Return the (X, Y) coordinate for the center point of the cell that contains the specified text.  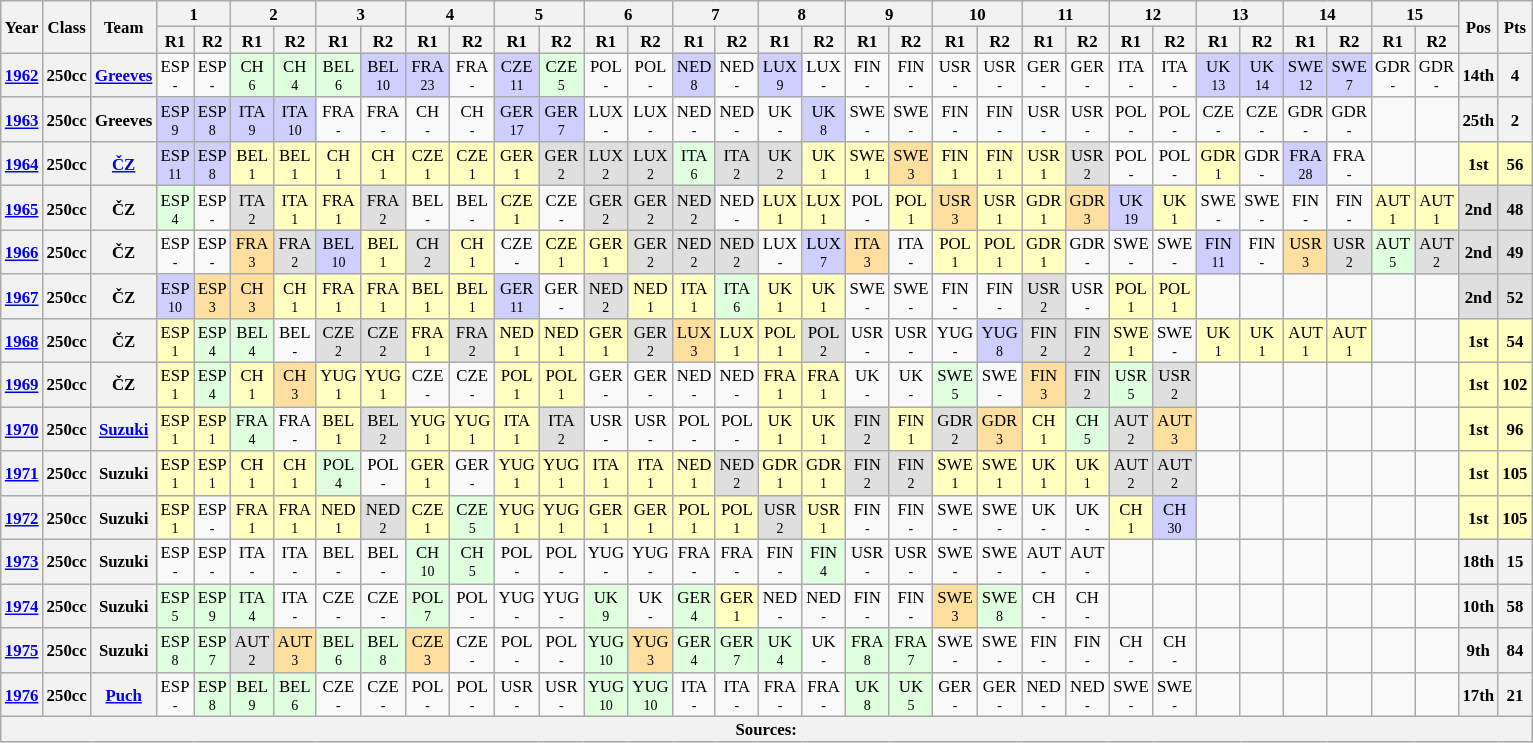
52 (1514, 296)
LUX3 (694, 341)
AUT5 (1393, 252)
1965 (22, 208)
12 (1152, 14)
CH6 (252, 75)
CH2 (428, 252)
YUG8 (1000, 341)
UK14 (1262, 75)
ITA9 (252, 120)
CH30 (1175, 517)
NED8 (694, 75)
13 (1240, 14)
ESP5 (174, 606)
POL7 (428, 606)
POL4 (338, 473)
FRA7 (911, 650)
USR5 (1131, 385)
BEL9 (252, 694)
1976 (22, 694)
Pts (1514, 27)
54 (1514, 341)
UK19 (1131, 208)
1970 (22, 429)
18th (1478, 562)
Year (22, 27)
SWE7 (1349, 75)
LUX9 (780, 75)
BEL4 (252, 341)
CH4 (294, 75)
1975 (22, 650)
10 (978, 14)
7 (716, 14)
14th (1478, 75)
1963 (22, 120)
ESP10 (174, 296)
UK9 (606, 606)
5 (538, 14)
FIN4 (824, 562)
FRA28 (1306, 164)
11 (1066, 14)
8 (802, 14)
Team (124, 27)
ESP3 (212, 296)
SWE12 (1306, 75)
LUX7 (824, 252)
UK5 (911, 694)
FRA3 (252, 252)
21 (1514, 694)
GER17 (516, 120)
UK2 (780, 164)
CH10 (428, 562)
10th (1478, 606)
17th (1478, 694)
ITA3 (867, 252)
Class (67, 27)
9 (888, 14)
48 (1514, 208)
ITA4 (252, 606)
FIN11 (1218, 252)
1972 (22, 517)
Pos (1478, 27)
1974 (22, 606)
1964 (22, 164)
POL2 (824, 341)
1962 (22, 75)
BEL2 (384, 429)
9th (1478, 650)
1969 (22, 385)
FRA8 (867, 650)
ESP7 (212, 650)
14 (1328, 14)
1973 (22, 562)
CZE3 (428, 650)
CZE11 (516, 75)
FIN3 (1044, 385)
3 (360, 14)
102 (1514, 385)
ESP11 (174, 164)
Sources: (766, 729)
FRA4 (252, 429)
96 (1514, 429)
1968 (22, 341)
GDR2 (956, 429)
1966 (22, 252)
UK13 (1218, 75)
58 (1514, 606)
6 (628, 14)
84 (1514, 650)
BEL8 (384, 650)
56 (1514, 164)
Puch (124, 694)
49 (1514, 252)
FRA23 (428, 75)
25th (1478, 120)
SWE8 (1000, 606)
ITA10 (294, 120)
1 (193, 14)
UK4 (780, 650)
SWE5 (956, 385)
1971 (22, 473)
1967 (22, 296)
GER11 (516, 296)
YUG3 (650, 650)
